Extract the (x, y) coordinate from the center of the cell holding the provided text.  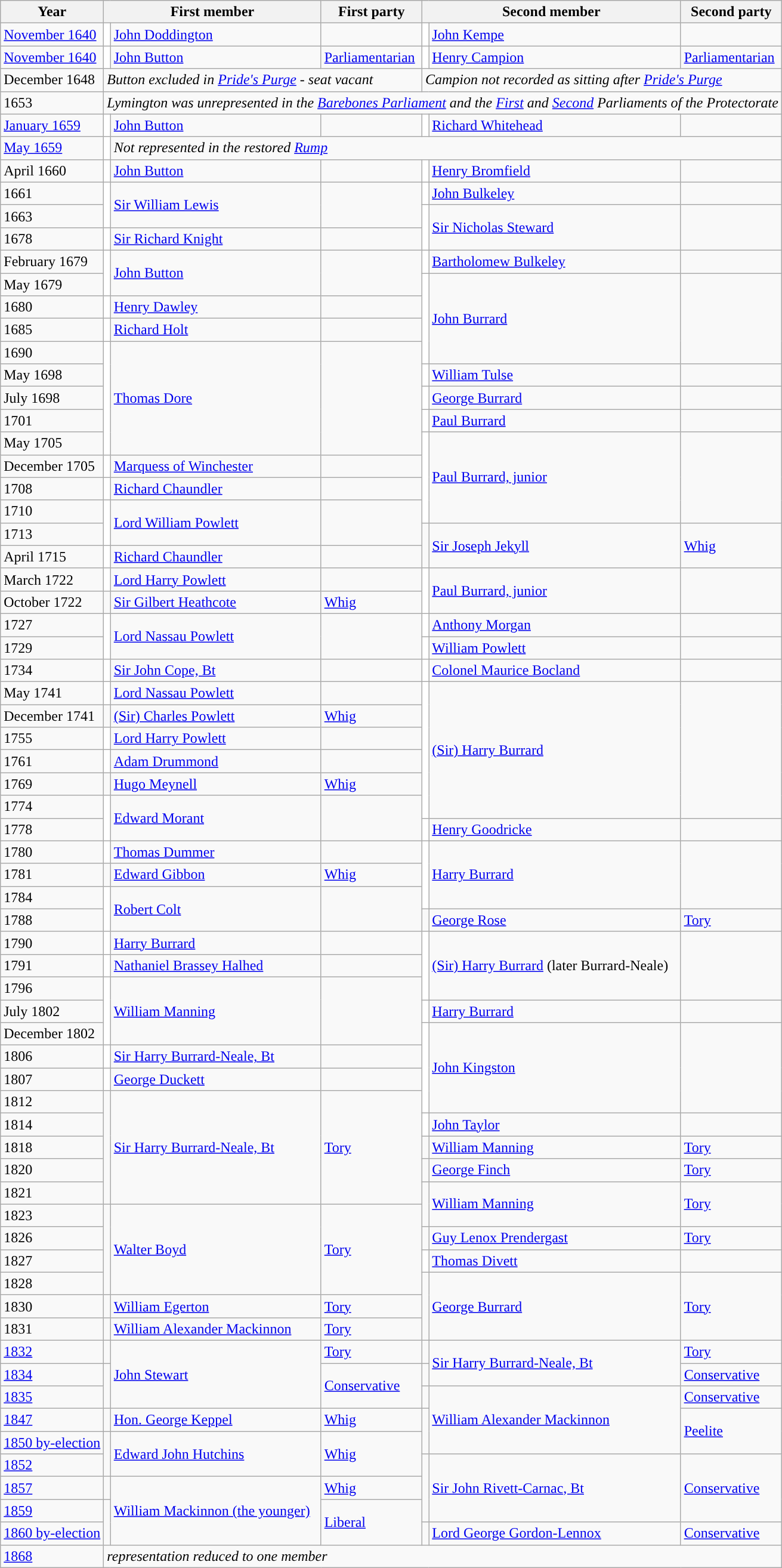
1780 (52, 852)
William Mackinnon (the younger) (216, 1511)
May 1659 (52, 148)
May 1705 (52, 443)
February 1679 (52, 261)
Campion not recorded as sitting after Pride's Purge (601, 80)
January 1659 (52, 125)
Walter Boyd (216, 1249)
Second member (551, 12)
1790 (52, 943)
(Sir) Harry Burrard (555, 750)
1788 (52, 920)
Hon. George Keppel (216, 1420)
December 1802 (52, 1034)
John Kingston (555, 1068)
1661 (52, 193)
1727 (52, 625)
1774 (52, 807)
Henry Goodricke (555, 829)
Henry Dawley (216, 307)
Sir Richard Knight (216, 239)
1830 (52, 1306)
William Powlett (555, 647)
1828 (52, 1283)
1734 (52, 671)
April 1660 (52, 171)
Sir Gilbert Heathcote (216, 602)
1755 (52, 739)
Not represented in the restored Rump (446, 148)
George Rose (555, 920)
1708 (52, 489)
1806 (52, 1057)
Robert Colt (216, 909)
1791 (52, 965)
Richard Holt (216, 330)
1701 (52, 421)
1784 (52, 897)
1852 (52, 1465)
1826 (52, 1238)
Anthony Morgan (555, 625)
1857 (52, 1488)
William Tulse (555, 375)
Edward John Hutchins (216, 1454)
May 1698 (52, 375)
John Doddington (216, 35)
Sir Joseph Jekyll (555, 545)
1823 (52, 1215)
Henry Bromfield (555, 171)
1832 (52, 1351)
December 1648 (52, 80)
May 1679 (52, 285)
1859 (52, 1511)
1769 (52, 784)
Peelite (731, 1431)
1663 (52, 216)
1678 (52, 239)
John Kempe (555, 35)
1729 (52, 647)
1820 (52, 1170)
Sir Nicholas Steward (555, 227)
1827 (52, 1261)
John Bulkeley (555, 193)
(Sir) Harry Burrard (later Burrard-Neale) (555, 965)
Liberal (371, 1522)
1781 (52, 875)
John Burrard (555, 319)
Thomas Dummer (216, 852)
1835 (52, 1397)
George Finch (555, 1170)
Bartholomew Bulkeley (555, 261)
William Egerton (216, 1306)
1807 (52, 1079)
1685 (52, 330)
Sir William Lewis (216, 205)
Adam Drummond (216, 761)
John Taylor (555, 1125)
1860 by-election (52, 1533)
1680 (52, 307)
1653 (52, 103)
1778 (52, 829)
Thomas Divett (555, 1261)
1868 (52, 1556)
1847 (52, 1420)
Sir John Rivett-Carnac, Bt (555, 1488)
Lord William Powlett (216, 523)
Colonel Maurice Bocland (555, 671)
1796 (52, 988)
1812 (52, 1102)
May 1741 (52, 693)
(Sir) Charles Powlett (216, 716)
representation reduced to one member (443, 1556)
Paul Burrard (555, 421)
April 1715 (52, 557)
Sir John Cope, Bt (216, 671)
Edward Gibbon (216, 875)
Lord George Gordon-Lennox (555, 1533)
1761 (52, 761)
Second party (731, 12)
1818 (52, 1147)
First party (371, 12)
Lymington was unrepresented in the Barebones Parliament and the First and Second Parliaments of the Protectorate (443, 103)
December 1705 (52, 466)
John Stewart (216, 1374)
Henry Campion (555, 57)
1831 (52, 1329)
Thomas Dore (216, 398)
George Duckett (216, 1079)
Edward Morant (216, 818)
Marquess of Winchester (216, 466)
1690 (52, 353)
1814 (52, 1125)
1710 (52, 511)
July 1698 (52, 398)
July 1802 (52, 1011)
Richard Whitehead (555, 125)
March 1722 (52, 579)
December 1741 (52, 716)
Button excluded in Pride's Purge - seat vacant (263, 80)
Hugo Meynell (216, 784)
1713 (52, 534)
Year (52, 12)
October 1722 (52, 602)
1821 (52, 1193)
1834 (52, 1374)
Nathaniel Brassey Halhed (216, 965)
1850 by-election (52, 1443)
Guy Lenox Prendergast (555, 1238)
First member (212, 12)
